Search for the cell housing the specified text and yield its (X, Y) center coordinate. 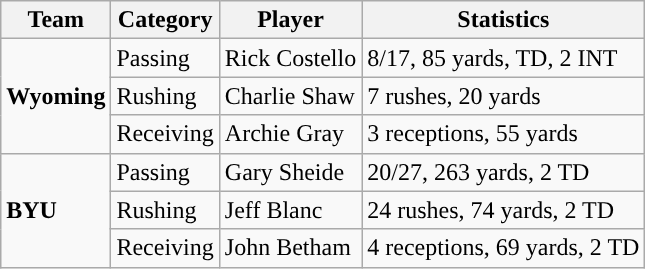
24 rushes, 74 yards, 2 TD (504, 210)
Player (290, 20)
8/17, 85 yards, TD, 2 INT (504, 58)
John Betham (290, 248)
4 receptions, 69 yards, 2 TD (504, 248)
20/27, 263 yards, 2 TD (504, 172)
Category (165, 20)
Jeff Blanc (290, 210)
7 rushes, 20 yards (504, 96)
Statistics (504, 20)
Archie Gray (290, 134)
Team (56, 20)
3 receptions, 55 yards (504, 134)
Gary Sheide (290, 172)
BYU (56, 210)
Rick Costello (290, 58)
Charlie Shaw (290, 96)
Wyoming (56, 96)
